Output the (x, y) coordinate of the center of the cell containing the given text.  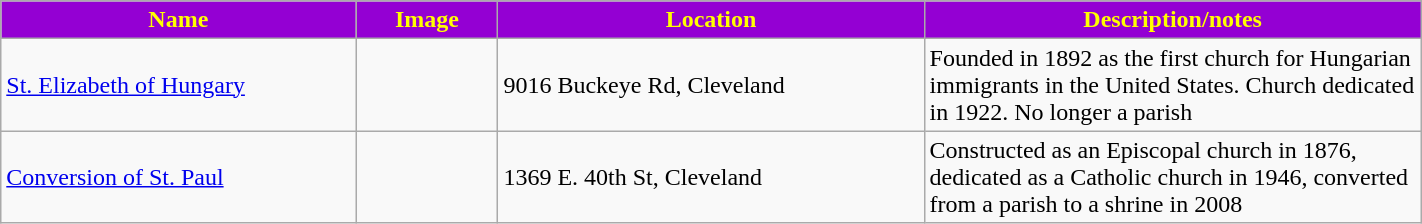
Conversion of St. Paul (178, 177)
Name (178, 20)
9016 Buckeye Rd, Cleveland (711, 85)
Founded in 1892 as the first church for Hungarian immigrants in the United States. Church dedicated in 1922. No longer a parish (1172, 85)
Constructed as an Episcopal church in 1876, dedicated as a Catholic church in 1946, converted from a parish to a shrine in 2008 (1172, 177)
St. Elizabeth of Hungary (178, 85)
Description/notes (1172, 20)
Location (711, 20)
1369 E. 40th St, Cleveland (711, 177)
Image (427, 20)
